Return (X, Y) of the center of cell containing provided text 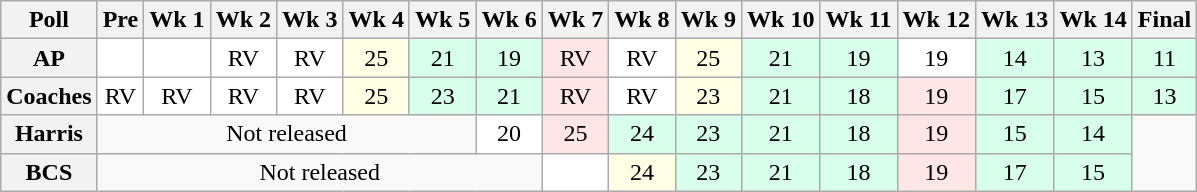
Poll (49, 20)
Wk 3 (310, 20)
Coaches (49, 96)
Wk 5 (442, 20)
Wk 9 (708, 20)
Wk 1 (177, 20)
Harris (49, 134)
BCS (49, 172)
Pre (120, 20)
Wk 8 (642, 20)
Wk 10 (781, 20)
11 (1164, 58)
Wk 6 (509, 20)
Wk 11 (858, 20)
Wk 13 (1014, 20)
20 (509, 134)
Final (1164, 20)
Wk 7 (575, 20)
Wk 2 (243, 20)
Wk 14 (1093, 20)
Wk 4 (376, 20)
Wk 12 (936, 20)
AP (49, 58)
